Scan for the cell matching the given text and deliver its (X, Y) coordinate at center. 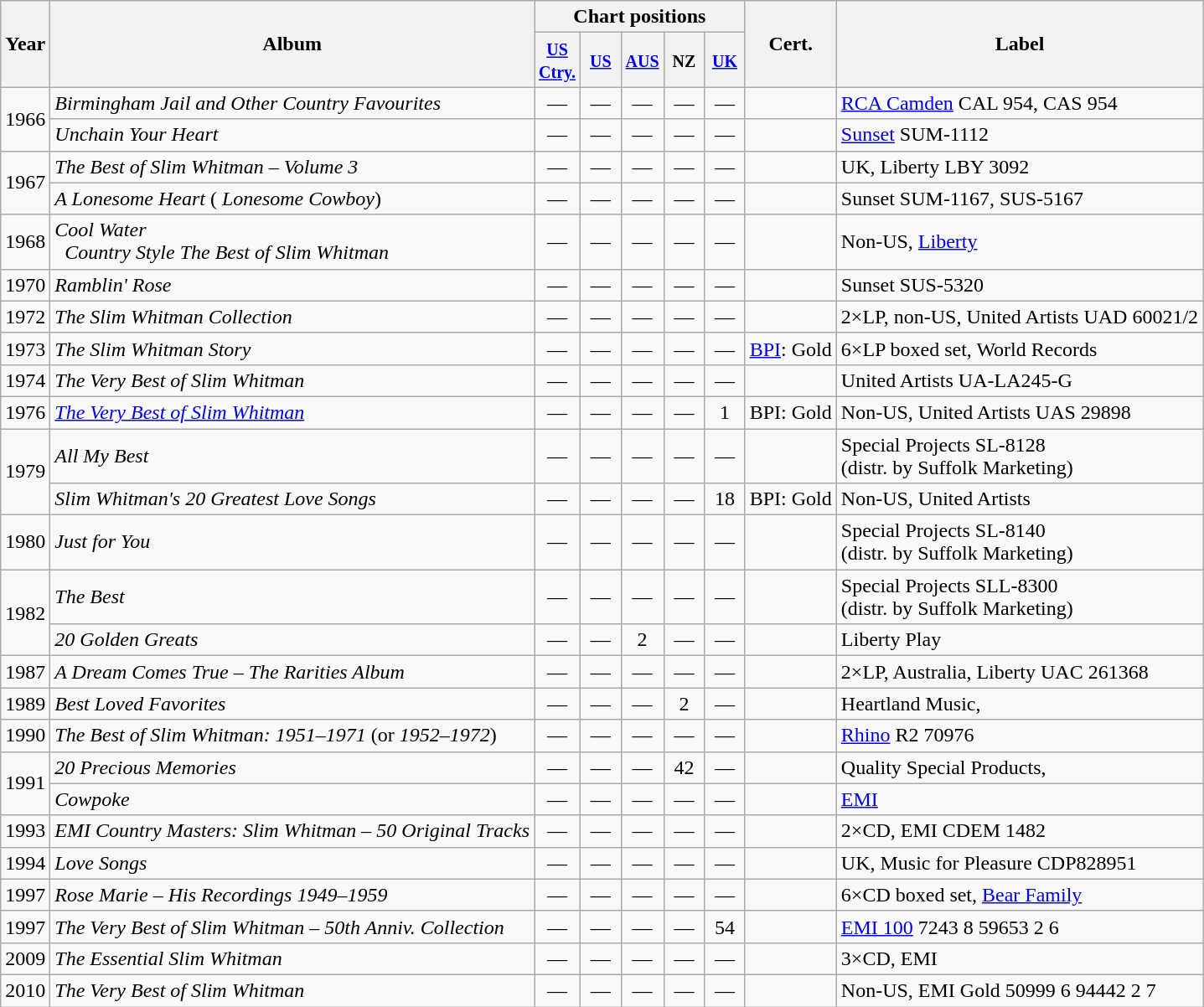
Rose Marie – His Recordings 1949–1959 (292, 895)
Special Projects SL-8128(distr. by Suffolk Marketing) (1019, 456)
54 (726, 927)
Love Songs (292, 863)
The Essential Slim Whitman (292, 958)
1991 (25, 783)
1994 (25, 863)
Best Loved Favorites (292, 704)
2×LP, non-US, United Artists UAD 60021/2 (1019, 317)
Cert. (791, 44)
6×LP boxed set, World Records (1019, 349)
1967 (25, 183)
Quality Special Products, (1019, 767)
Non-US, EMI Gold 50999 6 94442 2 7 (1019, 990)
Unchain Your Heart (292, 135)
1970 (25, 285)
RCA Camden CAL 954, CAS 954 (1019, 103)
USCtry. (558, 60)
United Artists UA-LA245-G (1019, 380)
Slim Whitman's 20 Greatest Love Songs (292, 499)
EMI 100 7243 8 59653 2 6 (1019, 927)
Non-US, United Artists UAS 29898 (1019, 412)
1989 (25, 704)
1972 (25, 317)
2×LP, Australia, Liberty UAC 261368 (1019, 672)
A Dream Comes True – The Rarities Album (292, 672)
Album (292, 44)
Special Projects SL-8140(distr. by Suffolk Marketing) (1019, 543)
1990 (25, 736)
Chart positions (640, 17)
2×CD, EMI CDEM 1482 (1019, 831)
Sunset SUM-1112 (1019, 135)
3×CD, EMI (1019, 958)
42 (684, 767)
EMI Country Masters: Slim Whitman – 50 Original Tracks (292, 831)
1 (726, 412)
Rhino R2 70976 (1019, 736)
AUS (642, 60)
All My Best (292, 456)
UK, Music for Pleasure CDP828951 (1019, 863)
EMI (1019, 799)
2009 (25, 958)
1968 (25, 241)
Year (25, 44)
Cowpoke (292, 799)
1979 (25, 473)
1966 (25, 119)
Heartland Music, (1019, 704)
1987 (25, 672)
Cool Water Country Style The Best of Slim Whitman (292, 241)
US (600, 60)
1973 (25, 349)
20 Precious Memories (292, 767)
Just for You (292, 543)
The Very Best of Slim Whitman – 50th Anniv. Collection (292, 927)
Non-US, United Artists (1019, 499)
The Slim Whitman Story (292, 349)
1982 (25, 613)
The Best (292, 596)
Label (1019, 44)
Special Projects SLL-8300(distr. by Suffolk Marketing) (1019, 596)
UK, Liberty LBY 3092 (1019, 167)
1993 (25, 831)
Sunset SUM-1167, SUS-5167 (1019, 199)
The Best of Slim Whitman – Volume 3 (292, 167)
1980 (25, 543)
Non-US, Liberty (1019, 241)
18 (726, 499)
20 Golden Greats (292, 640)
6×CD boxed set, Bear Family (1019, 895)
Birmingham Jail and Other Country Favourites (292, 103)
2010 (25, 990)
The Best of Slim Whitman: 1951–1971 (or 1952–1972) (292, 736)
Ramblin' Rose (292, 285)
1976 (25, 412)
The Slim Whitman Collection (292, 317)
UK (726, 60)
A Lonesome Heart ( Lonesome Cowboy) (292, 199)
Liberty Play (1019, 640)
NZ (684, 60)
Sunset SUS-5320 (1019, 285)
1974 (25, 380)
